From the cell containing the given text, extract its center point as (X, Y) coordinate. 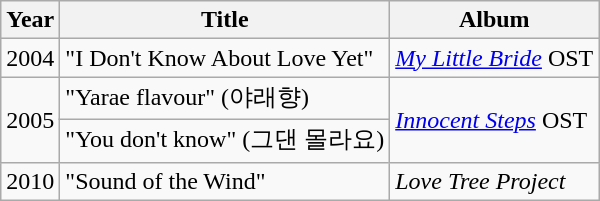
Innocent Steps OST (494, 120)
My Little Bride OST (494, 58)
Year (30, 20)
"Yarae flavour" (야래향) (225, 98)
Album (494, 20)
2005 (30, 120)
"I Don't Know About Love Yet" (225, 58)
Title (225, 20)
2004 (30, 58)
"You don't know" (그댄 몰라요) (225, 140)
2010 (30, 181)
Love Tree Project (494, 181)
"Sound of the Wind" (225, 181)
